Pinpoint the cell where the given text exists, returning its [x, y] midpoint coordinate. 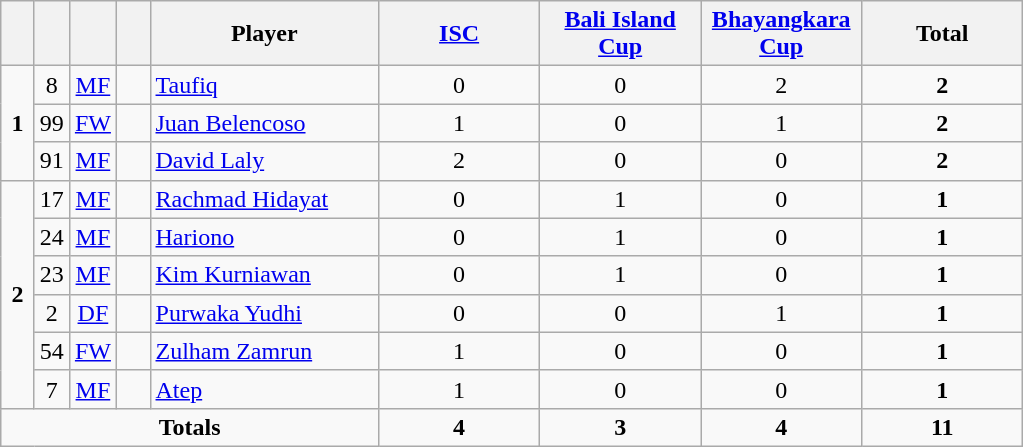
Player [264, 34]
Total [942, 34]
3 [620, 427]
Taufiq [264, 85]
Rachmad Hidayat [264, 199]
23 [52, 275]
91 [52, 161]
11 [942, 427]
David Laly [264, 161]
Hariono [264, 237]
DF [92, 313]
54 [52, 351]
Bali Island Cup [620, 34]
Totals [190, 427]
99 [52, 123]
Atep [264, 389]
Zulham Zamrun [264, 351]
Kim Kurniawan [264, 275]
ISC [460, 34]
8 [52, 85]
7 [52, 389]
Purwaka Yudhi [264, 313]
Juan Belencoso [264, 123]
24 [52, 237]
17 [52, 199]
Bhayangkara Cup [782, 34]
